Locate the cell with the specified text and output its (x, y) center coordinate. 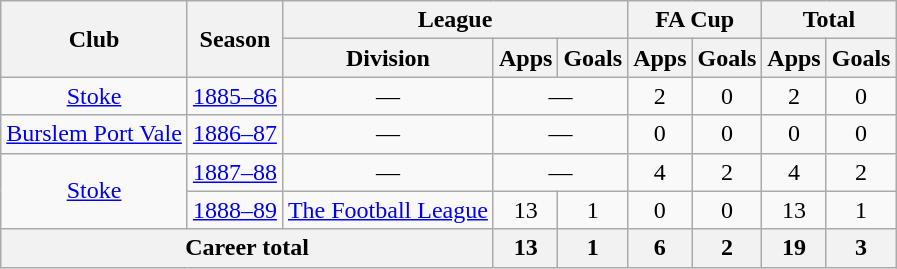
1886–87 (234, 134)
FA Cup (695, 20)
Season (234, 39)
Total (829, 20)
1888–89 (234, 210)
Club (94, 39)
League (454, 20)
Career total (248, 248)
Burslem Port Vale (94, 134)
19 (794, 248)
Division (388, 58)
6 (660, 248)
1887–88 (234, 172)
The Football League (388, 210)
1885–86 (234, 96)
3 (861, 248)
